For the text-containing cell, return its midpoint in [x, y] coordinate format. 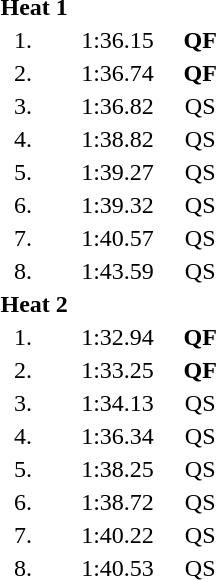
1:43.59 [118, 271]
1:38.82 [118, 139]
1:34.13 [118, 403]
1:36.34 [118, 436]
1:38.72 [118, 502]
1:36.15 [118, 40]
1:38.25 [118, 469]
1:39.27 [118, 172]
1:36.74 [118, 73]
1:39.32 [118, 205]
1:32.94 [118, 337]
1:33.25 [118, 370]
1:40.22 [118, 535]
1:40.57 [118, 238]
1:36.82 [118, 106]
